Extract the (X, Y) coordinate from the center of the cell holding the provided text.  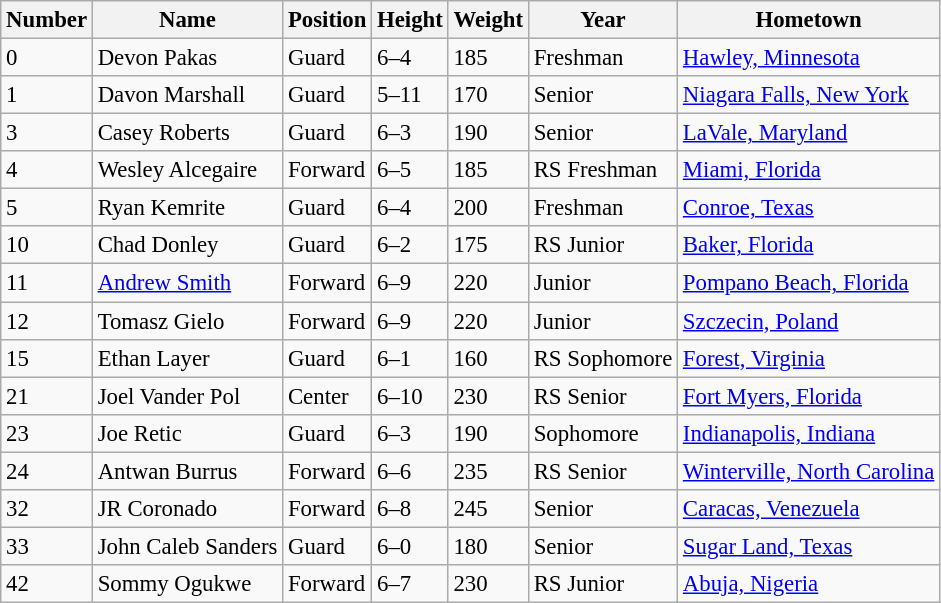
Antwan Burrus (187, 471)
Niagara Falls, New York (809, 95)
Pompano Beach, Florida (809, 283)
6–1 (410, 358)
Miami, Florida (809, 170)
Tomasz Gielo (187, 321)
Sugar Land, Texas (809, 546)
180 (488, 546)
Center (328, 396)
Casey Roberts (187, 133)
Number (47, 20)
Ethan Layer (187, 358)
3 (47, 133)
42 (47, 584)
Hawley, Minnesota (809, 58)
11 (47, 283)
Wesley Alcegaire (187, 170)
6–5 (410, 170)
Sophomore (602, 433)
6–8 (410, 509)
6–0 (410, 546)
245 (488, 509)
Caracas, Venezuela (809, 509)
1 (47, 95)
235 (488, 471)
RS Sophomore (602, 358)
6–7 (410, 584)
Winterville, North Carolina (809, 471)
Andrew Smith (187, 283)
33 (47, 546)
Joel Vander Pol (187, 396)
160 (488, 358)
24 (47, 471)
Sommy Ogukwe (187, 584)
21 (47, 396)
Conroe, Texas (809, 208)
Position (328, 20)
Weight (488, 20)
200 (488, 208)
10 (47, 245)
Baker, Florida (809, 245)
23 (47, 433)
Indianapolis, Indiana (809, 433)
Devon Pakas (187, 58)
175 (488, 245)
5–11 (410, 95)
RS Freshman (602, 170)
Forest, Virginia (809, 358)
5 (47, 208)
Fort Myers, Florida (809, 396)
6–2 (410, 245)
0 (47, 58)
6–10 (410, 396)
Abuja, Nigeria (809, 584)
32 (47, 509)
Year (602, 20)
Height (410, 20)
15 (47, 358)
Ryan Kemrite (187, 208)
Joe Retic (187, 433)
Hometown (809, 20)
Name (187, 20)
Szczecin, Poland (809, 321)
LaVale, Maryland (809, 133)
John Caleb Sanders (187, 546)
Chad Donley (187, 245)
6–6 (410, 471)
Davon Marshall (187, 95)
170 (488, 95)
JR Coronado (187, 509)
4 (47, 170)
12 (47, 321)
